Pinpoint the cell where the given text exists, returning its (X, Y) midpoint coordinate. 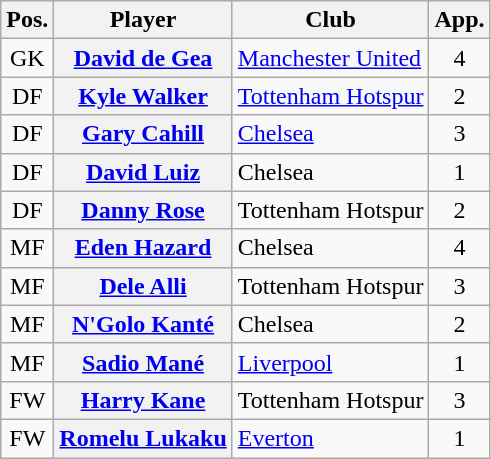
N'Golo Kanté (143, 324)
Liverpool (330, 362)
David Luiz (143, 172)
Sadio Mané (143, 362)
Player (143, 20)
Dele Alli (143, 286)
David de Gea (143, 58)
Pos. (28, 20)
Kyle Walker (143, 96)
Eden Hazard (143, 248)
Everton (330, 438)
GK (28, 58)
Manchester United (330, 58)
Danny Rose (143, 210)
Romelu Lukaku (143, 438)
App. (460, 20)
Gary Cahill (143, 134)
Club (330, 20)
Harry Kane (143, 400)
